Search for the cell housing the specified text and yield its [x, y] center coordinate. 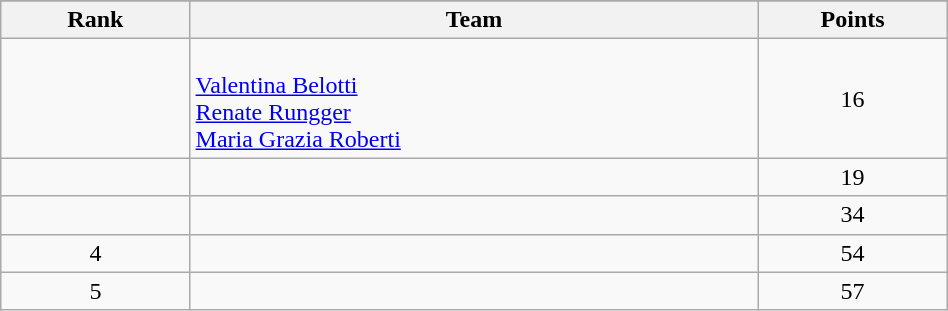
Points [852, 20]
Rank [96, 20]
Team [474, 20]
5 [96, 291]
19 [852, 177]
4 [96, 253]
Valentina BelottiRenate RunggerMaria Grazia Roberti [474, 98]
16 [852, 98]
54 [852, 253]
57 [852, 291]
34 [852, 215]
